Determine the [x, y] coordinate at the center of the cell enclosing the given text.  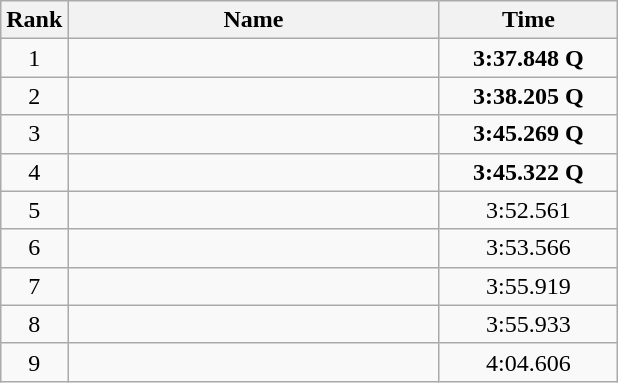
4 [34, 172]
1 [34, 58]
3:52.561 [528, 210]
3:45.269 Q [528, 134]
7 [34, 286]
3:53.566 [528, 248]
Name [254, 20]
9 [34, 362]
2 [34, 96]
3 [34, 134]
5 [34, 210]
8 [34, 324]
3:55.919 [528, 286]
3:37.848 Q [528, 58]
Rank [34, 20]
Time [528, 20]
3:38.205 Q [528, 96]
6 [34, 248]
3:45.322 Q [528, 172]
4:04.606 [528, 362]
3:55.933 [528, 324]
